Capture the cell that displays the provided text and extract its [X, Y] central coordinate. 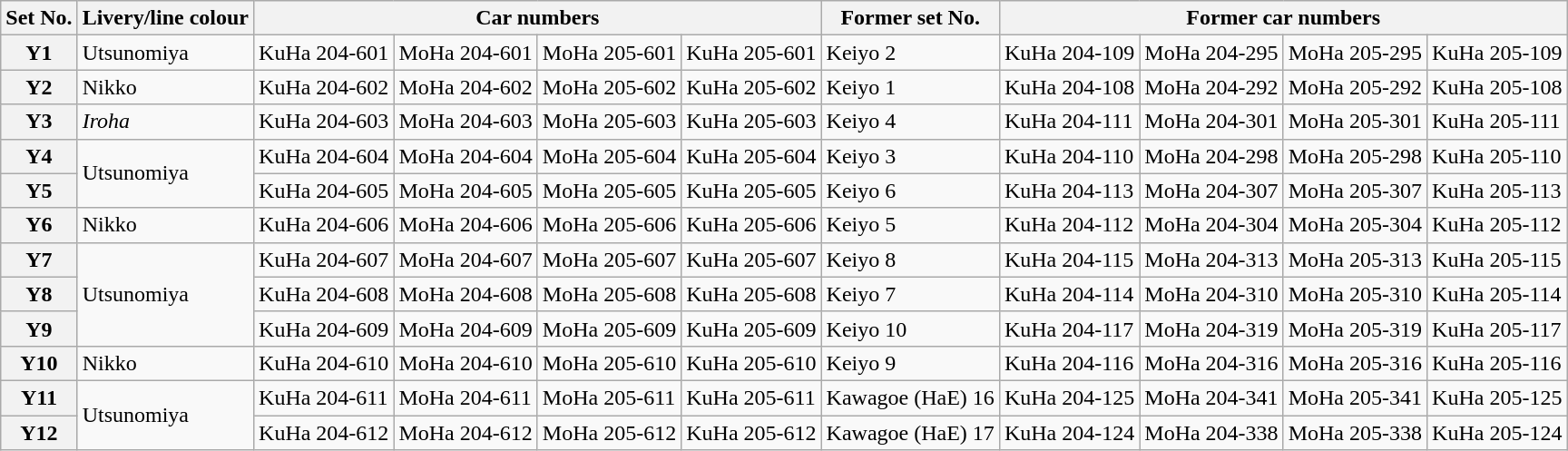
MoHa 204-310 [1211, 294]
Kawagoe (HaE) 16 [910, 397]
KuHa 205-610 [751, 363]
Kawagoe (HaE) 17 [910, 433]
MoHa 204-608 [465, 294]
MoHa 204-298 [1211, 156]
MoHa 204-292 [1211, 87]
KuHa 205-111 [1497, 122]
KuHa 205-609 [751, 328]
Former set No. [910, 18]
MoHa 205-601 [609, 53]
KuHa 205-108 [1497, 87]
MoHa 205-316 [1355, 363]
Car numbers [538, 18]
MoHa 204-610 [465, 363]
KuHa 205-114 [1497, 294]
MoHa 205-605 [609, 191]
KuHa 205-125 [1497, 397]
Y12 [39, 433]
KuHa 205-605 [751, 191]
MoHa 204-612 [465, 433]
MoHa 205-612 [609, 433]
KuHa 205-607 [751, 260]
MoHa 205-295 [1355, 53]
KuHa 204-117 [1069, 328]
KuHa 205-602 [751, 87]
KuHa 205-116 [1497, 363]
KuHa 205-601 [751, 53]
KuHa 204-608 [324, 294]
MoHa 205-307 [1355, 191]
KuHa 204-607 [324, 260]
MoHa 205-298 [1355, 156]
KuHa 205-117 [1497, 328]
KuHa 204-605 [324, 191]
MoHa 204-609 [465, 328]
KuHa 204-114 [1069, 294]
MoHa 205-341 [1355, 397]
MoHa 204-307 [1211, 191]
Iroha [165, 122]
MoHa 204-301 [1211, 122]
Y10 [39, 363]
MoHa 205-301 [1355, 122]
MoHa 204-304 [1211, 225]
MoHa 205-606 [609, 225]
KuHa 204-124 [1069, 433]
KuHa 204-612 [324, 433]
Y11 [39, 397]
KuHa 204-609 [324, 328]
KuHa 205-109 [1497, 53]
KuHa 204-113 [1069, 191]
MoHa 204-603 [465, 122]
KuHa 205-124 [1497, 433]
MoHa 205-607 [609, 260]
MoHa 205-292 [1355, 87]
MoHa 204-295 [1211, 53]
Set No. [39, 18]
Y6 [39, 225]
KuHa 204-110 [1069, 156]
Keiyo 3 [910, 156]
Y4 [39, 156]
KuHa 205-113 [1497, 191]
Keiyo 5 [910, 225]
MoHa 204-601 [465, 53]
MoHa 205-608 [609, 294]
MoHa 204-607 [465, 260]
MoHa 205-304 [1355, 225]
MoHa 204-604 [465, 156]
MoHa 204-313 [1211, 260]
MoHa 205-338 [1355, 433]
MoHa 205-610 [609, 363]
MoHa 205-604 [609, 156]
Keiyo 7 [910, 294]
Keiyo 10 [910, 328]
KuHa 205-608 [751, 294]
KuHa 204-116 [1069, 363]
KuHa 204-125 [1069, 397]
KuHa 205-606 [751, 225]
MoHa 204-605 [465, 191]
Keiyo 2 [910, 53]
KuHa 204-111 [1069, 122]
MoHa 205-319 [1355, 328]
KuHa 205-115 [1497, 260]
MoHa 205-310 [1355, 294]
MoHa 205-611 [609, 397]
KuHa 205-612 [751, 433]
MoHa 205-602 [609, 87]
KuHa 205-604 [751, 156]
Keiyo 6 [910, 191]
KuHa 204-610 [324, 363]
KuHa 204-602 [324, 87]
MoHa 205-313 [1355, 260]
KuHa 204-603 [324, 122]
KuHa 204-611 [324, 397]
KuHa 204-108 [1069, 87]
KuHa 205-611 [751, 397]
MoHa 205-609 [609, 328]
KuHa 205-110 [1497, 156]
Y2 [39, 87]
MoHa 204-338 [1211, 433]
Y5 [39, 191]
Keiyo 8 [910, 260]
Y1 [39, 53]
Keiyo 4 [910, 122]
MoHa 205-603 [609, 122]
KuHa 204-115 [1069, 260]
KuHa 204-601 [324, 53]
MoHa 204-611 [465, 397]
MoHa 204-316 [1211, 363]
MoHa 204-319 [1211, 328]
Former car numbers [1283, 18]
KuHa 204-604 [324, 156]
MoHa 204-606 [465, 225]
KuHa 204-606 [324, 225]
Keiyo 9 [910, 363]
KuHa 205-603 [751, 122]
Y7 [39, 260]
MoHa 204-341 [1211, 397]
MoHa 204-602 [465, 87]
Keiyo 1 [910, 87]
KuHa 204-112 [1069, 225]
Livery/line colour [165, 18]
KuHa 204-109 [1069, 53]
Y8 [39, 294]
KuHa 205-112 [1497, 225]
Y3 [39, 122]
Y9 [39, 328]
